Scan for the cell matching the given text and deliver its [x, y] coordinate at center. 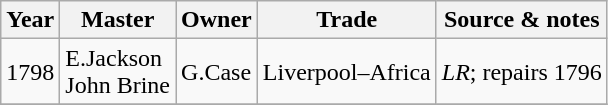
Trade [346, 20]
Liverpool–Africa [346, 72]
Source & notes [522, 20]
1798 [30, 72]
Master [118, 20]
Year [30, 20]
E.JacksonJohn Brine [118, 72]
Owner [217, 20]
LR; repairs 1796 [522, 72]
G.Case [217, 72]
